Pinpoint the cell where the given text exists, returning its [X, Y] midpoint coordinate. 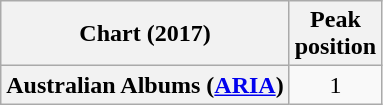
Australian Albums (ARIA) [145, 85]
Peakposition [335, 34]
Chart (2017) [145, 34]
1 [335, 85]
